Capture the cell that displays the provided text and extract its (x, y) central coordinate. 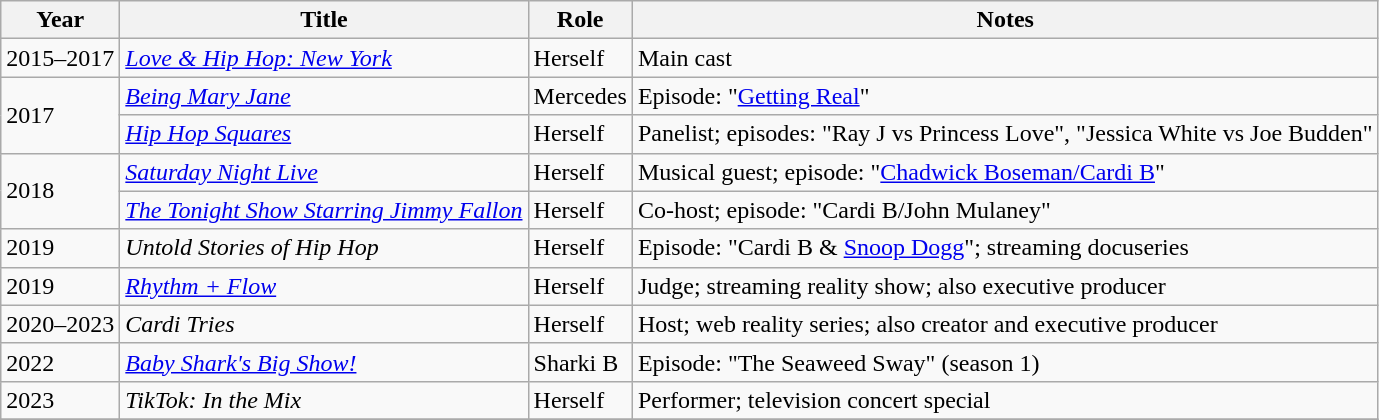
Being Mary Jane (324, 96)
Sharki B (580, 362)
2015–2017 (60, 58)
2022 (60, 362)
2017 (60, 115)
Episode: "The Seaweed Sway" (season 1) (1005, 362)
Panelist; episodes: "Ray J vs Princess Love", "Jessica White vs Joe Budden" (1005, 134)
Episode: "Getting Real" (1005, 96)
Performer; television concert special (1005, 400)
The Tonight Show Starring Jimmy Fallon (324, 210)
2018 (60, 191)
Judge; streaming reality show; also executive producer (1005, 286)
Rhythm + Flow (324, 286)
2020–2023 (60, 324)
Hip Hop Squares (324, 134)
Role (580, 20)
Cardi Tries (324, 324)
Co-host; episode: "Cardi B/John Mulaney" (1005, 210)
Notes (1005, 20)
Untold Stories of Hip Hop (324, 248)
Year (60, 20)
Baby Shark's Big Show! (324, 362)
Mercedes (580, 96)
2023 (60, 400)
TikTok: In the Mix (324, 400)
Musical guest; episode: "Chadwick Boseman/Cardi B" (1005, 172)
Host; web reality series; also creator and executive producer (1005, 324)
Title (324, 20)
Saturday Night Live (324, 172)
Main cast (1005, 58)
Love & Hip Hop: New York (324, 58)
Episode: "Cardi B & Snoop Dogg"; streaming docuseries (1005, 248)
